Detect which cell encompasses the target text, then output its [x, y] center coordinate. 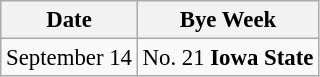
Bye Week [228, 20]
September 14 [69, 58]
No. 21 Iowa State [228, 58]
Date [69, 20]
